From the cell containing the given text, extract its center point as [x, y] coordinate. 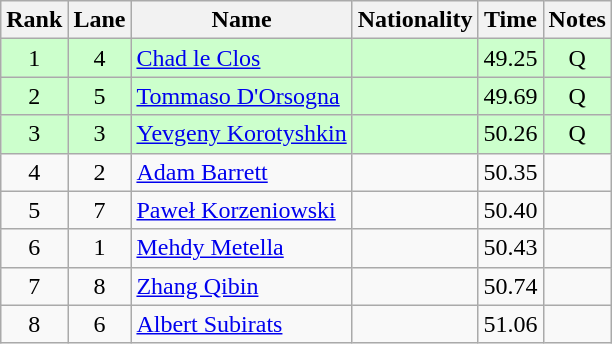
Adam Barrett [242, 172]
50.40 [510, 210]
49.69 [510, 96]
Mehdy Metella [242, 248]
Yevgeny Korotyshkin [242, 134]
51.06 [510, 324]
Rank [34, 20]
Zhang Qibin [242, 286]
Nationality [415, 20]
Notes [577, 20]
Tommaso D'Orsogna [242, 96]
50.35 [510, 172]
Chad le Clos [242, 58]
Name [242, 20]
50.43 [510, 248]
Lane [100, 20]
49.25 [510, 58]
50.74 [510, 286]
Albert Subirats [242, 324]
Paweł Korzeniowski [242, 210]
Time [510, 20]
50.26 [510, 134]
